Search for the cell housing the specified text and yield its (x, y) center coordinate. 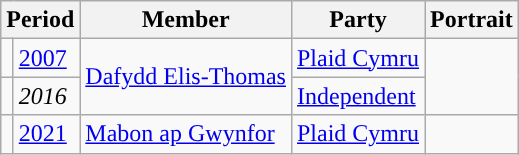
2021 (46, 134)
2007 (46, 58)
2016 (46, 96)
Portrait (472, 20)
Member (186, 20)
Mabon ap Gwynfor (186, 134)
Dafydd Elis-Thomas (186, 77)
Independent (358, 96)
Period (40, 20)
Party (358, 20)
